Return (X, Y) of the center of cell containing provided text 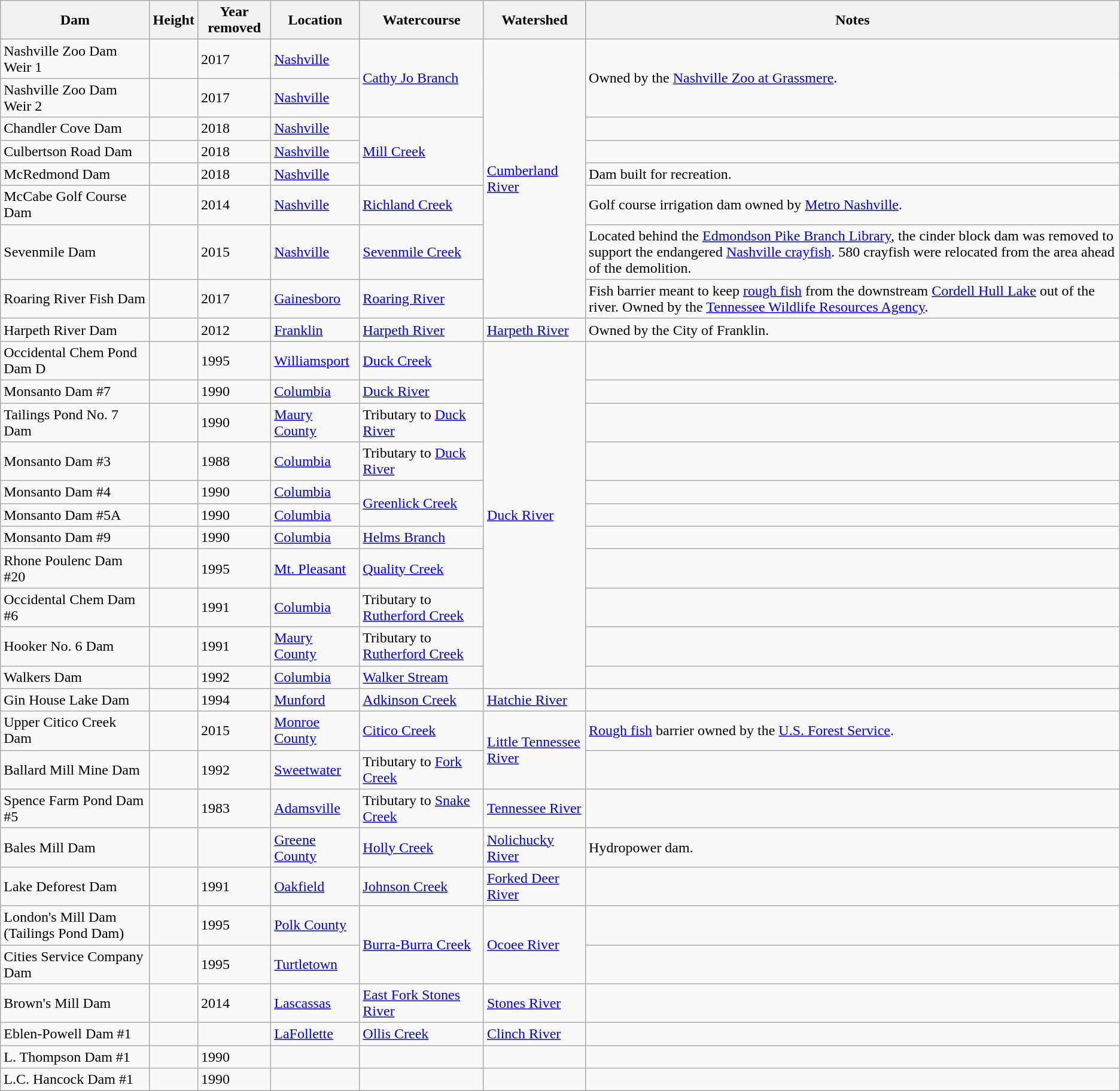
Lascassas (315, 1004)
Holly Creek (422, 847)
East Fork Stones River (422, 1004)
Hydropower dam. (853, 847)
Mt. Pleasant (315, 568)
Bales Mill Dam (75, 847)
Greene County (315, 847)
Owned by the Nashville Zoo at Grassmere. (853, 78)
1983 (234, 809)
Monsanto Dam #9 (75, 538)
Burra-Burra Creek (422, 944)
Adkinson Creek (422, 700)
Monroe County (315, 731)
Munford (315, 700)
Tailings Pond No. 7 Dam (75, 422)
Sweetwater (315, 769)
Lake Deforest Dam (75, 886)
Monsanto Dam #4 (75, 492)
Johnson Creek (422, 886)
Clinch River (534, 1034)
1994 (234, 700)
2012 (234, 330)
Polk County (315, 925)
Height (174, 20)
Nashville Zoo Dam Weir 2 (75, 98)
Chandler Cove Dam (75, 129)
LaFollette (315, 1034)
Location (315, 20)
Dam (75, 20)
Franklin (315, 330)
Monsanto Dam #3 (75, 462)
Cathy Jo Branch (422, 78)
Gainesboro (315, 299)
Monsanto Dam #5A (75, 515)
Sevenmile Creek (422, 252)
Spence Farm Pond Dam #5 (75, 809)
Little Tennessee River (534, 750)
Dam built for recreation. (853, 174)
Cumberland River (534, 179)
Golf course irrigation dam owned by Metro Nashville. (853, 205)
Year removed (234, 20)
Ballard Mill Mine Dam (75, 769)
Citico Creek (422, 731)
Forked Deer River (534, 886)
Mill Creek (422, 151)
McRedmond Dam (75, 174)
Gin House Lake Dam (75, 700)
Culbertson Road Dam (75, 151)
Eblen-Powell Dam #1 (75, 1034)
McCabe Golf Course Dam (75, 205)
Walkers Dam (75, 677)
Cities Service Company Dam (75, 964)
Roaring River Fish Dam (75, 299)
Harpeth River Dam (75, 330)
L.C. Hancock Dam #1 (75, 1080)
Rough fish barrier owned by the U.S. Forest Service. (853, 731)
Quality Creek (422, 568)
Turtletown (315, 964)
Watercourse (422, 20)
Monsanto Dam #7 (75, 391)
Tributary to Fork Creek (422, 769)
Roaring River (422, 299)
Ollis Creek (422, 1034)
Adamsville (315, 809)
Oakfield (315, 886)
London's Mill Dam (Tailings Pond Dam) (75, 925)
L. Thompson Dam #1 (75, 1057)
Rhone Poulenc Dam #20 (75, 568)
1988 (234, 462)
Walker Stream (422, 677)
Helms Branch (422, 538)
Occidental Chem Pond Dam D (75, 360)
Occidental Chem Dam #6 (75, 608)
Williamsport (315, 360)
Nolichucky River (534, 847)
Owned by the City of Franklin. (853, 330)
Duck Creek (422, 360)
Tributary to Snake Creek (422, 809)
Richland Creek (422, 205)
Greenlick Creek (422, 504)
Hatchie River (534, 700)
Hooker No. 6 Dam (75, 646)
Watershed (534, 20)
Sevenmile Dam (75, 252)
Ocoee River (534, 944)
Stones River (534, 1004)
Fish barrier meant to keep rough fish from the downstream Cordell Hull Lake out of the river. Owned by the Tennessee Wildlife Resources Agency. (853, 299)
Nashville Zoo Dam Weir 1 (75, 59)
Brown's Mill Dam (75, 1004)
Tennessee River (534, 809)
Upper Citico Creek Dam (75, 731)
Notes (853, 20)
